Scan for the cell matching the given text and deliver its [X, Y] coordinate at center. 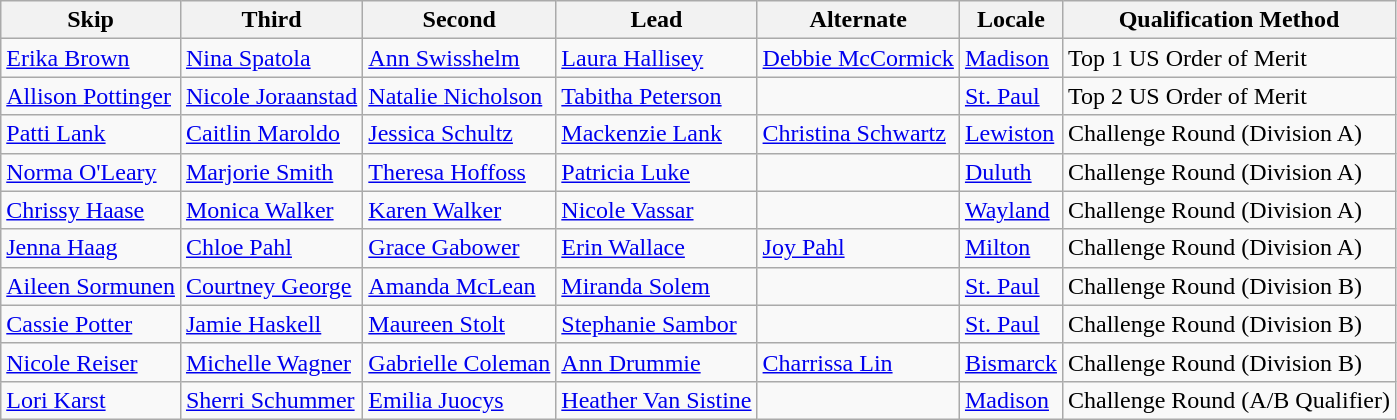
Debbie McCormick [858, 58]
Natalie Nicholson [460, 96]
Miranda Solem [656, 286]
Top 1 US Order of Merit [1228, 58]
Patricia Luke [656, 172]
Patti Lank [91, 134]
Nicole Joraanstad [271, 96]
Charrissa Lin [858, 362]
Sherri Schummer [271, 400]
Mackenzie Lank [656, 134]
Challenge Round (A/B Qualifier) [1228, 400]
Jamie Haskell [271, 324]
Karen Walker [460, 210]
Michelle Wagner [271, 362]
Nina Spatola [271, 58]
Joy Pahl [858, 248]
Allison Pottinger [91, 96]
Milton [1010, 248]
Duluth [1010, 172]
Aileen Sormunen [91, 286]
Christina Schwartz [858, 134]
Alternate [858, 20]
Second [460, 20]
Emilia Juocys [460, 400]
Ann Swisshelm [460, 58]
Nicole Reiser [91, 362]
Skip [91, 20]
Top 2 US Order of Merit [1228, 96]
Jenna Haag [91, 248]
Bismarck [1010, 362]
Caitlin Maroldo [271, 134]
Courtney George [271, 286]
Wayland [1010, 210]
Nicole Vassar [656, 210]
Amanda McLean [460, 286]
Chloe Pahl [271, 248]
Gabrielle Coleman [460, 362]
Theresa Hoffoss [460, 172]
Cassie Potter [91, 324]
Chrissy Haase [91, 210]
Erika Brown [91, 58]
Erin Wallace [656, 248]
Locale [1010, 20]
Lead [656, 20]
Grace Gabower [460, 248]
Maureen Stolt [460, 324]
Lewiston [1010, 134]
Monica Walker [271, 210]
Qualification Method [1228, 20]
Ann Drummie [656, 362]
Lori Karst [91, 400]
Third [271, 20]
Heather Van Sistine [656, 400]
Laura Hallisey [656, 58]
Tabitha Peterson [656, 96]
Marjorie Smith [271, 172]
Jessica Schultz [460, 134]
Norma O'Leary [91, 172]
Stephanie Sambor [656, 324]
